Identify which cell holds the provided text, then report its (X, Y) central coordinate. 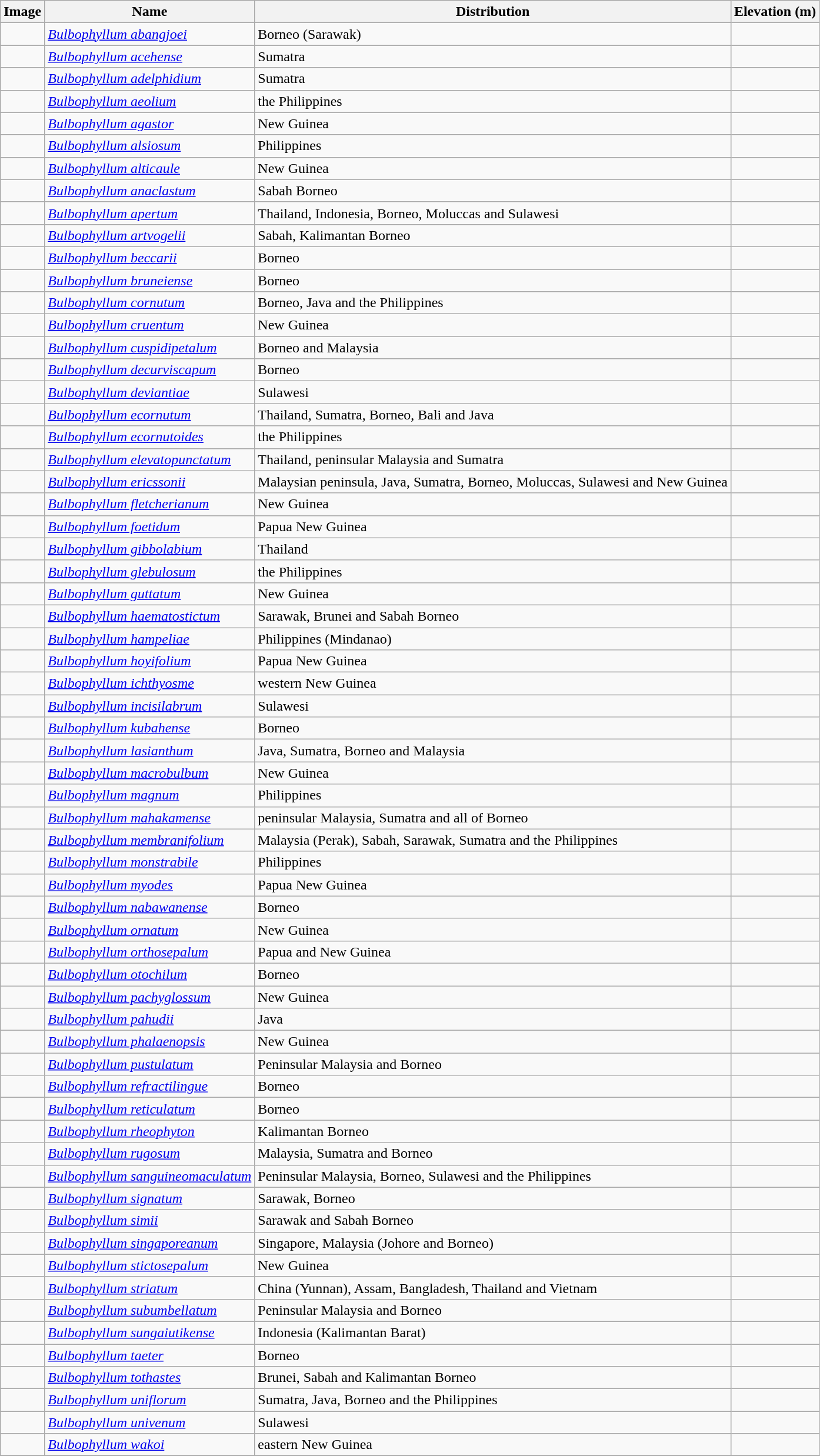
Kalimantan Borneo (493, 1131)
Papua and New Guinea (493, 952)
Bulbophyllum tothastes (149, 1378)
Bulbophyllum stictosepalum (149, 1265)
Sabah Borneo (493, 191)
Bulbophyllum rheophyton (149, 1131)
Bulbophyllum ecornutum (149, 415)
Bulbophyllum phalaenopsis (149, 1042)
western New Guinea (493, 684)
Bulbophyllum beccarii (149, 258)
Bulbophyllum ichthyosme (149, 684)
Bulbophyllum lasianthum (149, 751)
Bulbophyllum wakoi (149, 1445)
Philippines (Mindanao) (493, 638)
Distribution (493, 12)
Bulbophyllum guttatum (149, 594)
eastern New Guinea (493, 1445)
Bulbophyllum aeolium (149, 101)
Bulbophyllum deviantiae (149, 392)
Thailand, peninsular Malaysia and Sumatra (493, 459)
Bulbophyllum ericssonii (149, 482)
Java, Sumatra, Borneo and Malaysia (493, 751)
Thailand (493, 549)
Bulbophyllum mahakamense (149, 818)
Bulbophyllum uniflorum (149, 1400)
Bulbophyllum membranifolium (149, 840)
Elevation (m) (775, 12)
Bulbophyllum singaporeanum (149, 1243)
Bulbophyllum sungaiutikense (149, 1332)
Bulbophyllum pahudii (149, 1019)
China (Yunnan), Assam, Bangladesh, Thailand and Vietnam (493, 1288)
Bulbophyllum nabawanense (149, 907)
Malaysia, Sumatra and Borneo (493, 1154)
Bulbophyllum gibbolabium (149, 549)
Bulbophyllum cornutum (149, 303)
Bulbophyllum bruneiense (149, 281)
Bulbophyllum subumbellatum (149, 1310)
Bulbophyllum pustulatum (149, 1064)
Bulbophyllum elevatopunctatum (149, 459)
Bulbophyllum macrobulbum (149, 773)
Bulbophyllum orthosepalum (149, 952)
peninsular Malaysia, Sumatra and all of Borneo (493, 818)
Bulbophyllum magnum (149, 795)
Bulbophyllum alsiosum (149, 146)
Bulbophyllum refractilingue (149, 1087)
Bulbophyllum fletcherianum (149, 504)
Bulbophyllum foetidum (149, 527)
Bulbophyllum acehense (149, 56)
Name (149, 12)
Bulbophyllum cruentum (149, 325)
Bulbophyllum rugosum (149, 1154)
Bulbophyllum hoyifolium (149, 661)
Bulbophyllum cuspidipetalum (149, 348)
Bulbophyllum ornatum (149, 929)
Bulbophyllum pachyglossum (149, 997)
Sarawak, Borneo (493, 1198)
Bulbophyllum artvogelii (149, 235)
Bulbophyllum incisilabrum (149, 706)
Bulbophyllum alticaule (149, 168)
Sabah, Kalimantan Borneo (493, 235)
Bulbophyllum abangjoei (149, 34)
Singapore, Malaysia (Johore and Borneo) (493, 1243)
Thailand, Indonesia, Borneo, Moluccas and Sulawesi (493, 213)
Sumatra, Java, Borneo and the Philippines (493, 1400)
Borneo and Malaysia (493, 348)
Borneo, Java and the Philippines (493, 303)
Borneo (Sarawak) (493, 34)
Bulbophyllum monstrabile (149, 862)
Sarawak, Brunei and Sabah Borneo (493, 616)
Brunei, Sabah and Kalimantan Borneo (493, 1378)
Malaysian peninsula, Java, Sumatra, Borneo, Moluccas, Sulawesi and New Guinea (493, 482)
Bulbophyllum agastor (149, 124)
Bulbophyllum sanguineomaculatum (149, 1176)
Bulbophyllum otochilum (149, 974)
Bulbophyllum striatum (149, 1288)
Malaysia (Perak), Sabah, Sarawak, Sumatra and the Philippines (493, 840)
Bulbophyllum anaclastum (149, 191)
Sarawak and Sabah Borneo (493, 1221)
Bulbophyllum taeter (149, 1355)
Bulbophyllum univenum (149, 1422)
Thailand, Sumatra, Borneo, Bali and Java (493, 415)
Peninsular Malaysia, Borneo, Sulawesi and the Philippines (493, 1176)
Bulbophyllum hampeliae (149, 638)
Bulbophyllum signatum (149, 1198)
Image (22, 12)
Bulbophyllum apertum (149, 213)
Java (493, 1019)
Bulbophyllum decurviscapum (149, 370)
Bulbophyllum kubahense (149, 728)
Bulbophyllum myodes (149, 885)
Bulbophyllum ecornutoides (149, 437)
Bulbophyllum simii (149, 1221)
Bulbophyllum haematostictum (149, 616)
Bulbophyllum glebulosum (149, 571)
Indonesia (Kalimantan Barat) (493, 1332)
Bulbophyllum reticulatum (149, 1109)
Bulbophyllum adelphidium (149, 79)
